For the text-containing cell, return its midpoint in [X, Y] coordinate format. 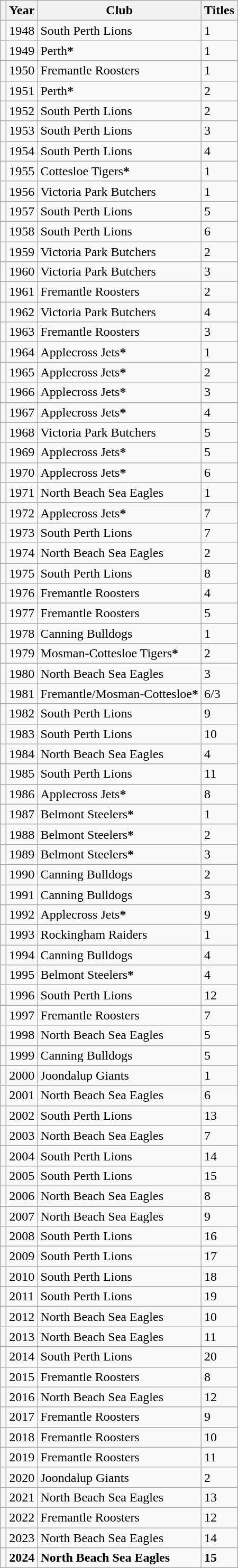
2000 [22, 1075]
1953 [22, 131]
1964 [22, 352]
1967 [22, 412]
2012 [22, 1317]
2004 [22, 1156]
Fremantle/Mosman-Cottesloe* [120, 694]
1996 [22, 995]
1972 [22, 513]
18 [219, 1277]
6/3 [219, 694]
1976 [22, 593]
1995 [22, 975]
1965 [22, 372]
1956 [22, 191]
1985 [22, 774]
2016 [22, 1397]
1998 [22, 1035]
1952 [22, 111]
1950 [22, 71]
2005 [22, 1176]
2010 [22, 1277]
1958 [22, 231]
1986 [22, 794]
2011 [22, 1297]
Titles [219, 11]
1973 [22, 533]
1983 [22, 734]
17 [219, 1257]
1988 [22, 834]
1959 [22, 252]
20 [219, 1357]
1966 [22, 392]
2013 [22, 1337]
1989 [22, 854]
1955 [22, 171]
1969 [22, 452]
1970 [22, 473]
Rockingham Raiders [120, 935]
2019 [22, 1457]
2020 [22, 1477]
2008 [22, 1236]
1977 [22, 613]
1984 [22, 754]
Club [120, 11]
1975 [22, 573]
1948 [22, 31]
2017 [22, 1417]
16 [219, 1236]
1974 [22, 553]
2009 [22, 1257]
1991 [22, 895]
19 [219, 1297]
1997 [22, 1015]
1992 [22, 915]
1957 [22, 211]
1960 [22, 272]
2001 [22, 1095]
1994 [22, 955]
2021 [22, 1497]
1949 [22, 51]
1982 [22, 714]
2018 [22, 1437]
Mosman-Cottesloe Tigers* [120, 654]
2014 [22, 1357]
2007 [22, 1216]
1954 [22, 151]
1962 [22, 312]
Cottesloe Tigers* [120, 171]
1971 [22, 493]
2022 [22, 1517]
1993 [22, 935]
1968 [22, 432]
2003 [22, 1136]
1981 [22, 694]
2006 [22, 1196]
1963 [22, 332]
2023 [22, 1538]
2024 [22, 1558]
2002 [22, 1116]
1961 [22, 292]
1951 [22, 91]
2015 [22, 1377]
1999 [22, 1055]
1979 [22, 654]
1978 [22, 634]
1987 [22, 814]
1980 [22, 674]
1990 [22, 874]
Year [22, 11]
